Identify which cell holds the provided text, then report its [X, Y] central coordinate. 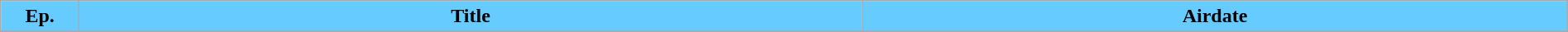
Airdate [1216, 16]
Ep. [40, 16]
Title [470, 16]
